Scan for the cell matching the given text and deliver its [X, Y] coordinate at center. 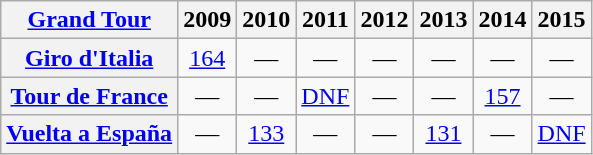
133 [266, 134]
Tour de France [90, 96]
Vuelta a España [90, 134]
2015 [562, 20]
157 [502, 96]
2012 [384, 20]
2011 [326, 20]
164 [208, 58]
2010 [266, 20]
2013 [444, 20]
131 [444, 134]
Grand Tour [90, 20]
2009 [208, 20]
2014 [502, 20]
Giro d'Italia [90, 58]
